Provide the (X, Y) coordinate of the cell's center where the given text is located.  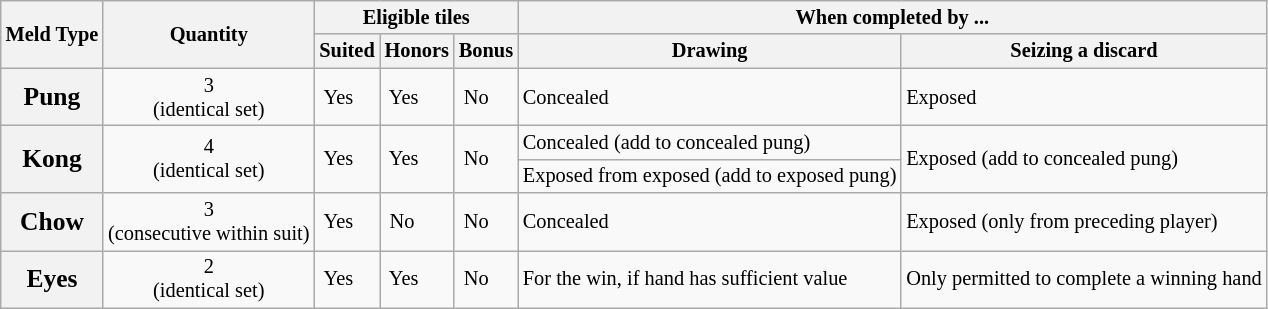
Only permitted to complete a winning hand (1084, 279)
3(identical set) (208, 97)
Bonus (486, 51)
Exposed (1084, 97)
Kong (52, 158)
Eligible tiles (416, 17)
Quantity (208, 34)
Meld Type (52, 34)
Drawing (710, 51)
When completed by ... (892, 17)
Suited (346, 51)
Exposed (add to concealed pung) (1084, 158)
Pung (52, 97)
Concealed (add to concealed pung) (710, 142)
Seizing a discard (1084, 51)
Exposed from exposed (add to exposed pung) (710, 176)
For the win, if hand has sufficient value (710, 279)
3(consecutive within suit) (208, 222)
Honors (417, 51)
4(identical set) (208, 158)
Eyes (52, 279)
Exposed (only from preceding player) (1084, 222)
Chow (52, 222)
2(identical set) (208, 279)
